Locate the cell with the specified text and output its (x, y) center coordinate. 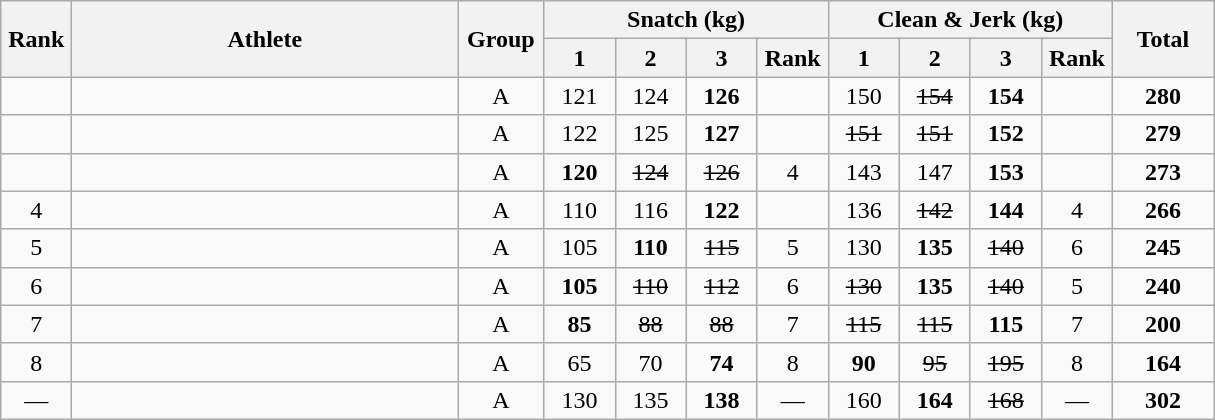
302 (1162, 400)
120 (580, 172)
147 (934, 172)
85 (580, 324)
273 (1162, 172)
143 (864, 172)
Athlete (265, 39)
144 (1006, 210)
200 (1162, 324)
Clean & Jerk (kg) (970, 20)
240 (1162, 286)
195 (1006, 362)
90 (864, 362)
153 (1006, 172)
152 (1006, 134)
127 (722, 134)
279 (1162, 134)
Snatch (kg) (686, 20)
138 (722, 400)
168 (1006, 400)
266 (1162, 210)
95 (934, 362)
70 (650, 362)
136 (864, 210)
160 (864, 400)
125 (650, 134)
Group (501, 39)
112 (722, 286)
74 (722, 362)
121 (580, 96)
116 (650, 210)
245 (1162, 248)
150 (864, 96)
142 (934, 210)
65 (580, 362)
280 (1162, 96)
Total (1162, 39)
